Pinpoint the cell where the given text exists, returning its [x, y] midpoint coordinate. 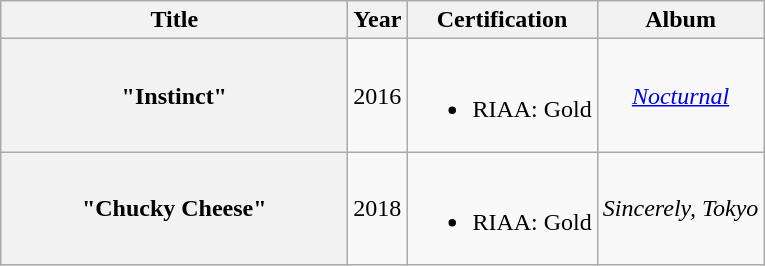
Sincerely, Tokyo [680, 208]
Title [174, 20]
Album [680, 20]
"Instinct" [174, 96]
Certification [502, 20]
Year [378, 20]
2018 [378, 208]
2016 [378, 96]
Nocturnal [680, 96]
"Chucky Cheese" [174, 208]
